Search for the cell housing the specified text and yield its (X, Y) center coordinate. 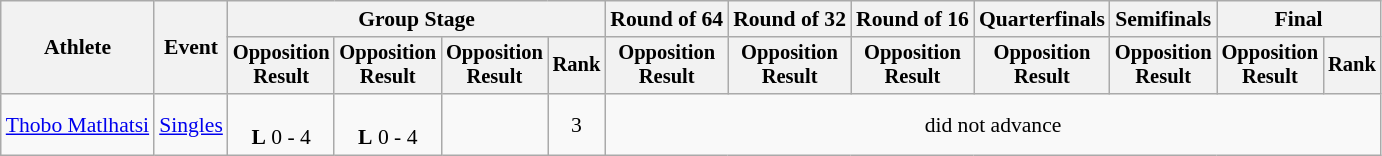
Group Stage (416, 19)
Thobo Matlhatsi (78, 124)
Athlete (78, 48)
3 (577, 124)
Semifinals (1164, 19)
Round of 64 (666, 19)
Round of 16 (912, 19)
Quarterfinals (1042, 19)
Final (1299, 19)
Round of 32 (790, 19)
Singles (191, 124)
did not advance (992, 124)
Event (191, 48)
